Return the (x, y) coordinate for the center point of the cell that contains the specified text.  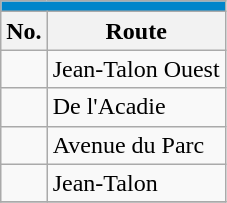
No. (24, 31)
Jean-Talon Ouest (136, 69)
Jean-Talon (136, 183)
Route (136, 31)
Avenue du Parc (136, 145)
De l'Acadie (136, 107)
